Search for the cell housing the specified text and yield its [x, y] center coordinate. 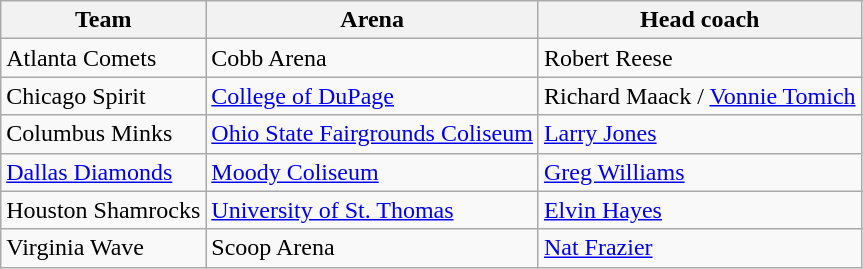
College of DuPage [372, 96]
Columbus Minks [104, 134]
Head coach [700, 20]
Chicago Spirit [104, 96]
Elvin Hayes [700, 210]
Atlanta Comets [104, 58]
University of St. Thomas [372, 210]
Robert Reese [700, 58]
Larry Jones [700, 134]
Dallas Diamonds [104, 172]
Cobb Arena [372, 58]
Greg Williams [700, 172]
Scoop Arena [372, 248]
Arena [372, 20]
Team [104, 20]
Moody Coliseum [372, 172]
Richard Maack / Vonnie Tomich [700, 96]
Houston Shamrocks [104, 210]
Virginia Wave [104, 248]
Ohio State Fairgrounds Coliseum [372, 134]
Nat Frazier [700, 248]
